Capture the cell that displays the provided text and extract its (X, Y) central coordinate. 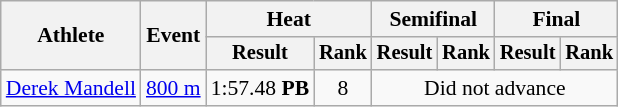
Final (556, 19)
Semifinal (434, 19)
Did not advance (495, 88)
Athlete (71, 36)
Event (174, 36)
800 m (174, 88)
Heat (289, 19)
1:57.48 PB (260, 88)
Derek Mandell (71, 88)
8 (343, 88)
